Output the (x, y) coordinate of the center of the cell containing the given text.  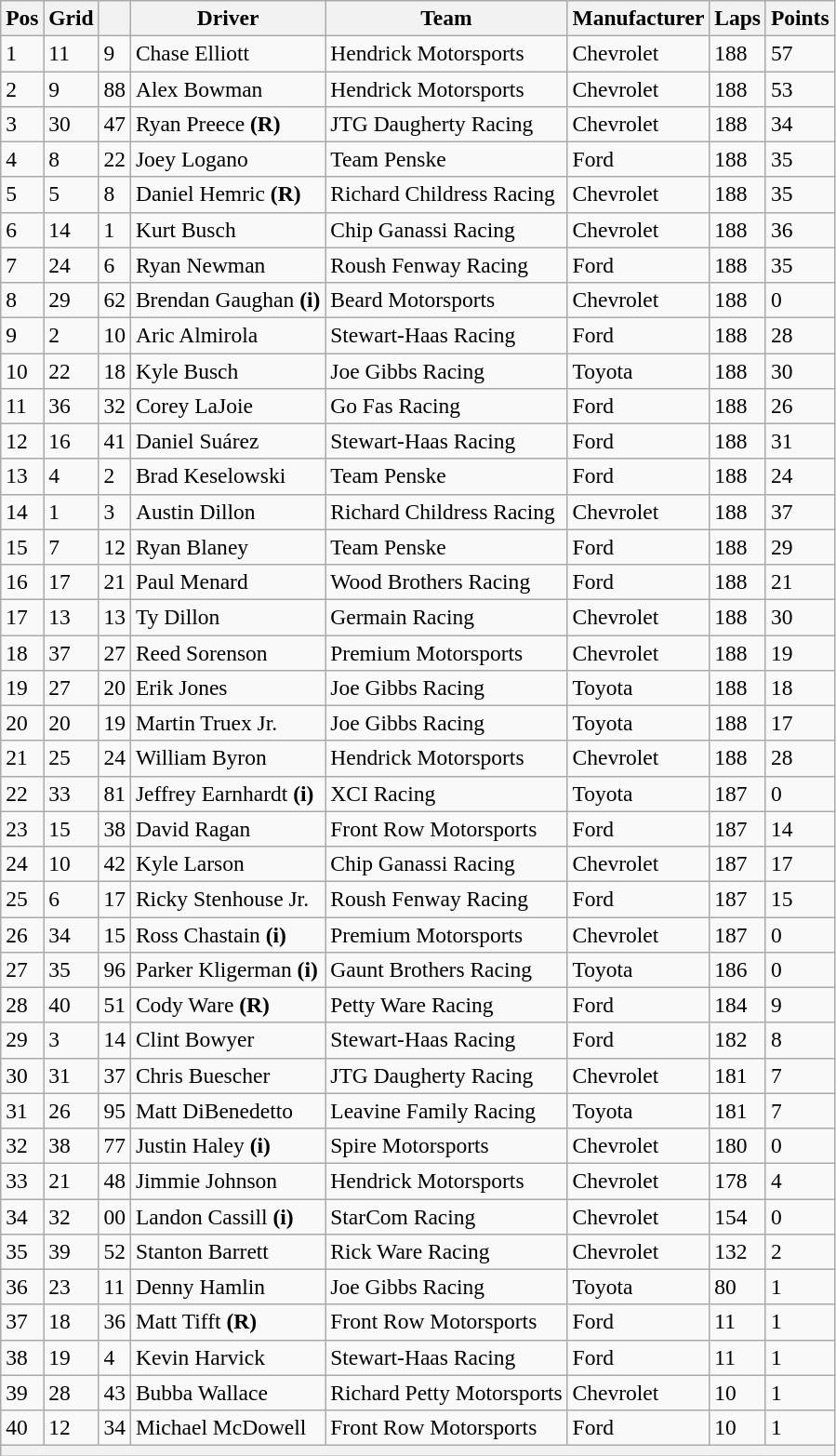
Matt Tifft (R) (227, 1322)
Ryan Blaney (227, 547)
77 (114, 1145)
Austin Dillon (227, 512)
154 (738, 1216)
41 (114, 441)
42 (114, 863)
Brendan Gaughan (i) (227, 300)
Kyle Larson (227, 863)
Team (446, 18)
Joey Logano (227, 159)
Paul Menard (227, 581)
Justin Haley (i) (227, 1145)
180 (738, 1145)
186 (738, 969)
Jeffrey Earnhardt (i) (227, 794)
Beard Motorsports (446, 300)
Erik Jones (227, 688)
Landon Cassill (i) (227, 1216)
Manufacturer (638, 18)
Cody Ware (R) (227, 1005)
Chase Elliott (227, 53)
47 (114, 124)
80 (738, 1287)
Jimmie Johnson (227, 1181)
132 (738, 1251)
Petty Ware Racing (446, 1005)
Clint Bowyer (227, 1040)
Michael McDowell (227, 1427)
57 (800, 53)
184 (738, 1005)
00 (114, 1216)
182 (738, 1040)
51 (114, 1005)
Denny Hamlin (227, 1287)
95 (114, 1111)
52 (114, 1251)
96 (114, 969)
Ryan Preece (R) (227, 124)
Ross Chastain (i) (227, 934)
Chris Buescher (227, 1075)
Laps (738, 18)
Points (800, 18)
88 (114, 88)
Ty Dillon (227, 617)
Grid (71, 18)
Martin Truex Jr. (227, 723)
81 (114, 794)
Wood Brothers Racing (446, 581)
48 (114, 1181)
Daniel Hemric (R) (227, 194)
Kevin Harvick (227, 1357)
Leavine Family Racing (446, 1111)
Matt DiBenedetto (227, 1111)
Ryan Newman (227, 265)
XCI Racing (446, 794)
Brad Keselowski (227, 476)
Corey LaJoie (227, 406)
Bubba Wallace (227, 1393)
Pos (22, 18)
Spire Motorsports (446, 1145)
Kyle Busch (227, 370)
Gaunt Brothers Racing (446, 969)
53 (800, 88)
Kurt Busch (227, 230)
William Byron (227, 758)
Daniel Suárez (227, 441)
Go Fas Racing (446, 406)
Driver (227, 18)
62 (114, 300)
Ricky Stenhouse Jr. (227, 899)
Parker Kligerman (i) (227, 969)
Germain Racing (446, 617)
Stanton Barrett (227, 1251)
178 (738, 1181)
Reed Sorenson (227, 652)
Alex Bowman (227, 88)
Aric Almirola (227, 335)
43 (114, 1393)
Richard Petty Motorsports (446, 1393)
David Ragan (227, 829)
Rick Ware Racing (446, 1251)
StarCom Racing (446, 1216)
